Locate the cell with the specified text and output its (x, y) center coordinate. 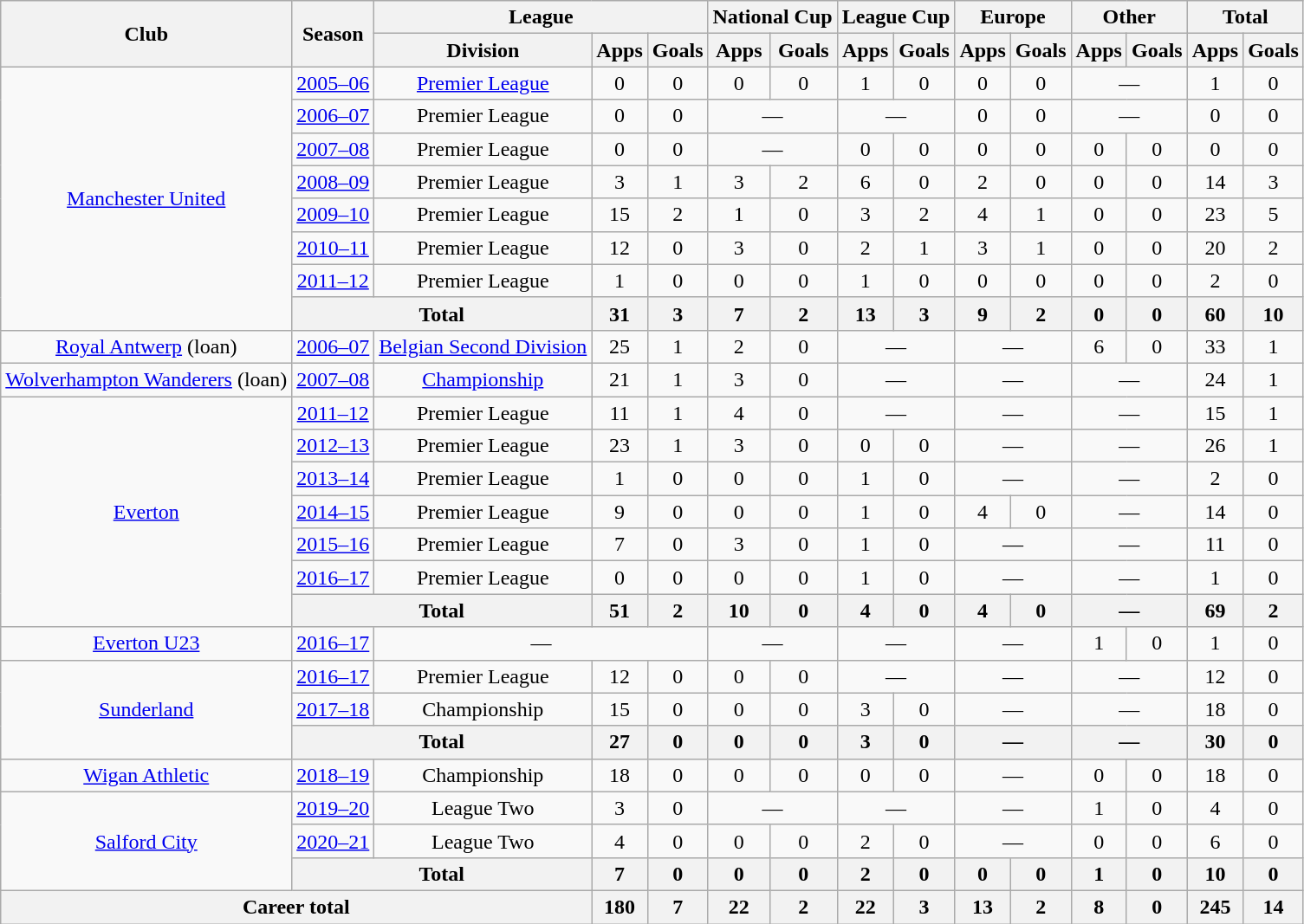
Division (483, 50)
24 (1215, 379)
2018–19 (333, 775)
20 (1215, 248)
Other (1129, 17)
2014–15 (333, 512)
Career total (296, 907)
Belgian Second Division (483, 346)
Everton U23 (146, 643)
2013–14 (333, 479)
League (541, 17)
245 (1215, 907)
Sunderland (146, 709)
League Cup (896, 17)
Everton (146, 512)
2020–21 (333, 841)
30 (1215, 742)
Club (146, 34)
180 (620, 907)
2010–11 (333, 248)
33 (1215, 346)
Wigan Athletic (146, 775)
Royal Antwerp (loan) (146, 346)
5 (1274, 215)
8 (1099, 907)
Salford City (146, 841)
51 (620, 611)
National Cup (773, 17)
2015–16 (333, 545)
Europe (1013, 17)
69 (1215, 611)
2005–06 (333, 83)
27 (620, 742)
2008–09 (333, 182)
26 (1215, 446)
Season (333, 34)
2012–13 (333, 446)
Wolverhampton Wanderers (loan) (146, 379)
2017–18 (333, 709)
21 (620, 379)
Manchester United (146, 198)
2009–10 (333, 215)
2019–20 (333, 808)
60 (1215, 313)
25 (620, 346)
31 (620, 313)
